Identify which cell holds the provided text, then report its [x, y] central coordinate. 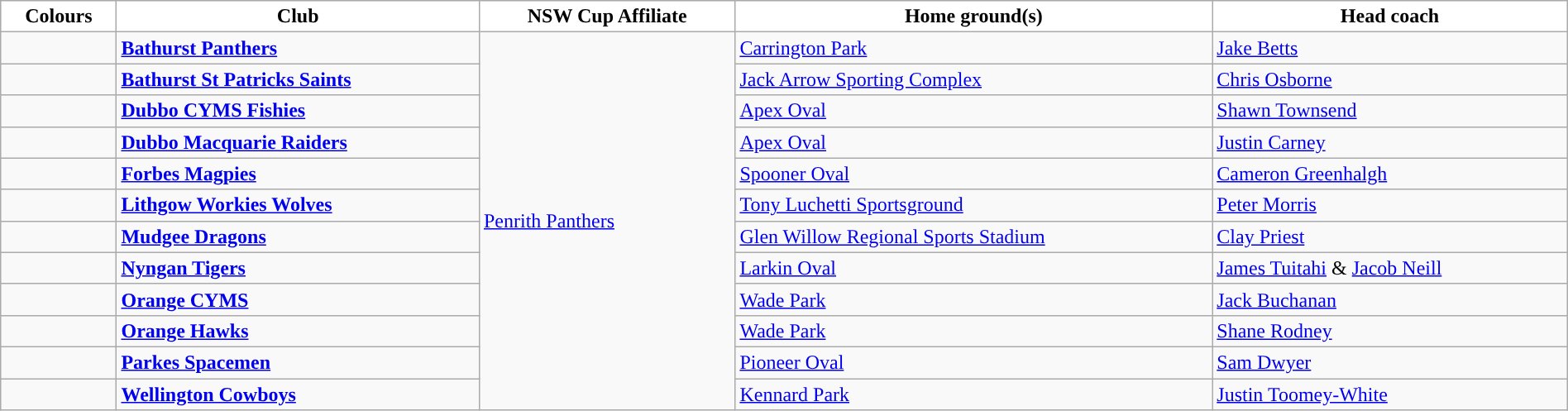
Mudgee Dragons [298, 237]
Head coach [1389, 17]
Spooner Oval [974, 174]
Kennard Park [974, 394]
Jake Betts [1389, 48]
Larkin Oval [974, 268]
Carrington Park [974, 48]
Jack Buchanan [1389, 299]
Pioneer Oval [974, 362]
Forbes Magpies [298, 174]
Parkes Spacemen [298, 362]
Penrith Panthers [607, 222]
Bathurst Panthers [298, 48]
Orange CYMS [298, 299]
Dubbo Macquarie Raiders [298, 142]
Shane Rodney [1389, 331]
Dubbo CYMS Fishies [298, 111]
James Tuitahi & Jacob Neill [1389, 268]
Jack Arrow Sporting Complex [974, 79]
Tony Luchetti Sportsground [974, 205]
Justin Carney [1389, 142]
Justin Toomey-White [1389, 394]
Peter Morris [1389, 205]
Orange Hawks [298, 331]
Clay Priest [1389, 237]
NSW Cup Affiliate [607, 17]
Home ground(s) [974, 17]
Lithgow Workies Wolves [298, 205]
Nyngan Tigers [298, 268]
Bathurst St Patricks Saints [298, 79]
Colours [59, 17]
Cameron Greenhalgh [1389, 174]
Glen Willow Regional Sports Stadium [974, 237]
Shawn Townsend [1389, 111]
Club [298, 17]
Chris Osborne [1389, 79]
Wellington Cowboys [298, 394]
Sam Dwyer [1389, 362]
